Pinpoint the cell where the given text exists, returning its (x, y) midpoint coordinate. 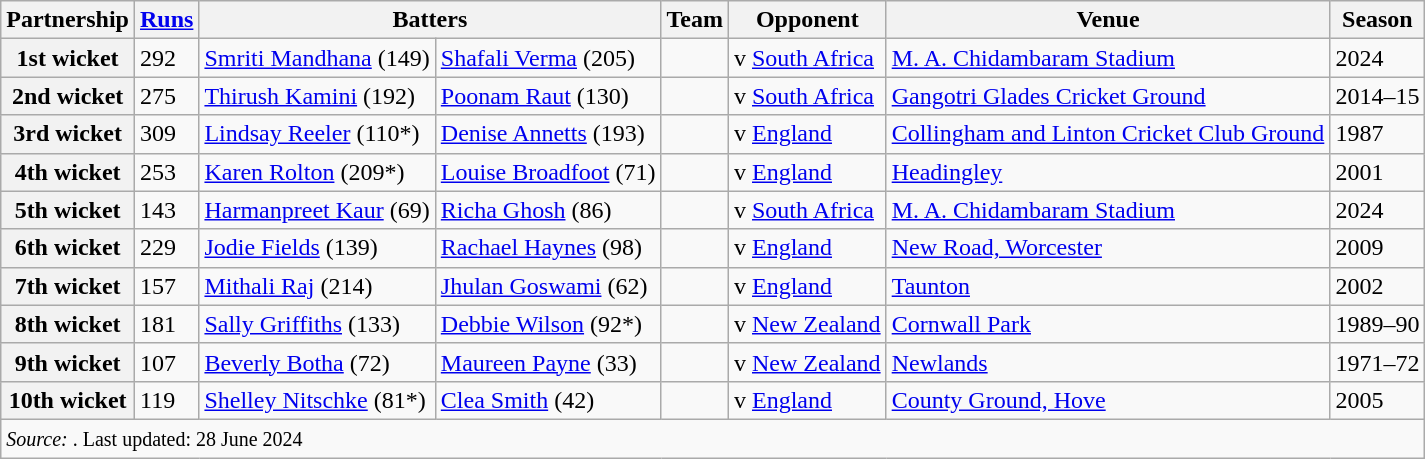
2014–15 (1378, 96)
1987 (1378, 134)
275 (166, 96)
Venue (1108, 20)
1st wicket (68, 58)
1989–90 (1378, 324)
2nd wicket (68, 96)
Denise Annetts (193) (548, 134)
Debbie Wilson (92*) (548, 324)
Runs (166, 20)
Lindsay Reeler (110*) (317, 134)
Shelley Nitschke (81*) (317, 400)
Newlands (1108, 362)
2005 (1378, 400)
292 (166, 58)
2001 (1378, 172)
Jodie Fields (139) (317, 248)
309 (166, 134)
Clea Smith (42) (548, 400)
Headingley (1108, 172)
8th wicket (68, 324)
7th wicket (68, 286)
Source: . Last updated: 28 June 2024 (713, 438)
107 (166, 362)
County Ground, Hove (1108, 400)
Louise Broadfoot (71) (548, 172)
Beverly Botha (72) (317, 362)
Karen Rolton (209*) (317, 172)
181 (166, 324)
Shafali Verma (205) (548, 58)
157 (166, 286)
229 (166, 248)
Collingham and Linton Cricket Club Ground (1108, 134)
Taunton (1108, 286)
3rd wicket (68, 134)
Batters (430, 20)
6th wicket (68, 248)
Cornwall Park (1108, 324)
Harmanpreet Kaur (69) (317, 210)
4th wicket (68, 172)
Jhulan Goswami (62) (548, 286)
Poonam Raut (130) (548, 96)
2002 (1378, 286)
Smriti Mandhana (149) (317, 58)
5th wicket (68, 210)
Team (695, 20)
1971–72 (1378, 362)
Mithali Raj (214) (317, 286)
2009 (1378, 248)
10th wicket (68, 400)
Opponent (807, 20)
Richa Ghosh (86) (548, 210)
Sally Griffiths (133) (317, 324)
Partnership (68, 20)
Gangotri Glades Cricket Ground (1108, 96)
Thirush Kamini (192) (317, 96)
119 (166, 400)
9th wicket (68, 362)
New Road, Worcester (1108, 248)
Rachael Haynes (98) (548, 248)
Maureen Payne (33) (548, 362)
Season (1378, 20)
253 (166, 172)
143 (166, 210)
